Provide the [x, y] coordinate of the cell's center where the given text is located.  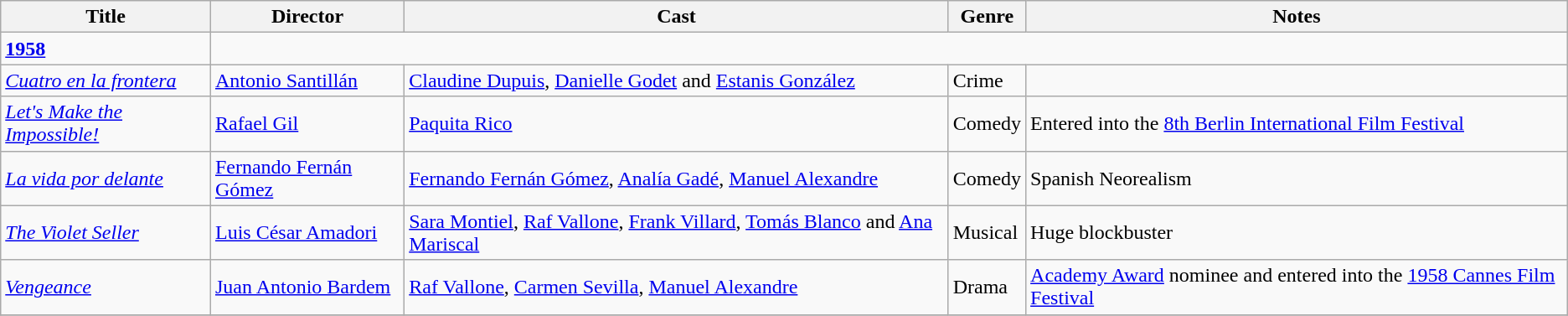
Let's Make the Impossible! [106, 124]
The Violet Seller [106, 233]
Fernando Fernán Gómez [307, 178]
Vengeance [106, 287]
Antonio Santillán [307, 80]
Crime [987, 80]
Academy Award nominee and entered into the 1958 Cannes Film Festival [1297, 287]
Huge blockbuster [1297, 233]
Notes [1297, 17]
Drama [987, 287]
Title [106, 17]
1958 [106, 49]
Sara Montiel, Raf Vallone, Frank Villard, Tomás Blanco and Ana Mariscal [677, 233]
Paquita Rico [677, 124]
Fernando Fernán Gómez, Analía Gadé, Manuel Alexandre [677, 178]
Claudine Dupuis, Danielle Godet and Estanis González [677, 80]
Entered into the 8th Berlin International Film Festival [1297, 124]
Juan Antonio Bardem [307, 287]
Director [307, 17]
La vida por delante [106, 178]
Raf Vallone, Carmen Sevilla, Manuel Alexandre [677, 287]
Cuatro en la frontera [106, 80]
Musical [987, 233]
Spanish Neorealism [1297, 178]
Luis César Amadori [307, 233]
Cast [677, 17]
Genre [987, 17]
Rafael Gil [307, 124]
